Locate the cell with the specified text and output its (x, y) center coordinate. 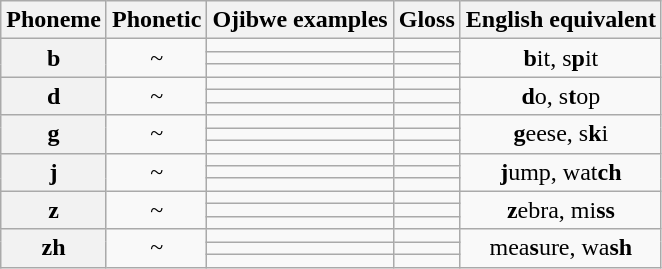
Ojibwe examples (300, 20)
zebra, miss (560, 210)
Phonetic (156, 20)
g (54, 134)
do, stop (560, 96)
zh (54, 248)
geese, ski (560, 134)
z (54, 210)
English equivalent (560, 20)
b (54, 58)
bit, spit (560, 58)
Phoneme (54, 20)
measure, wash (560, 248)
jump, watch (560, 172)
Gloss (426, 20)
j (54, 172)
d (54, 96)
